From the cell containing the given text, extract its center point as [X, Y] coordinate. 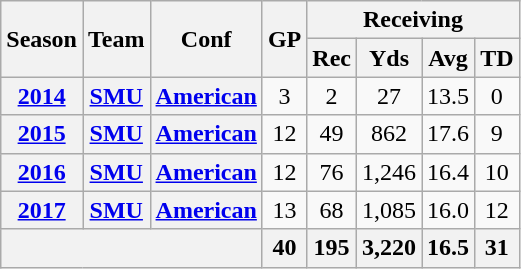
13.5 [448, 96]
2 [332, 96]
2016 [42, 172]
GP [284, 39]
16.0 [448, 210]
76 [332, 172]
16.4 [448, 172]
2014 [42, 96]
31 [497, 248]
1,246 [388, 172]
Rec [332, 58]
16.5 [448, 248]
Season [42, 39]
2015 [42, 134]
Team [116, 39]
9 [497, 134]
2017 [42, 210]
195 [332, 248]
862 [388, 134]
27 [388, 96]
68 [332, 210]
3 [284, 96]
10 [497, 172]
13 [284, 210]
Conf [206, 39]
40 [284, 248]
Avg [448, 58]
3,220 [388, 248]
0 [497, 96]
Yds [388, 58]
17.6 [448, 134]
1,085 [388, 210]
TD [497, 58]
Receiving [413, 20]
49 [332, 134]
